From the cell containing the given text, extract its center point as [X, Y] coordinate. 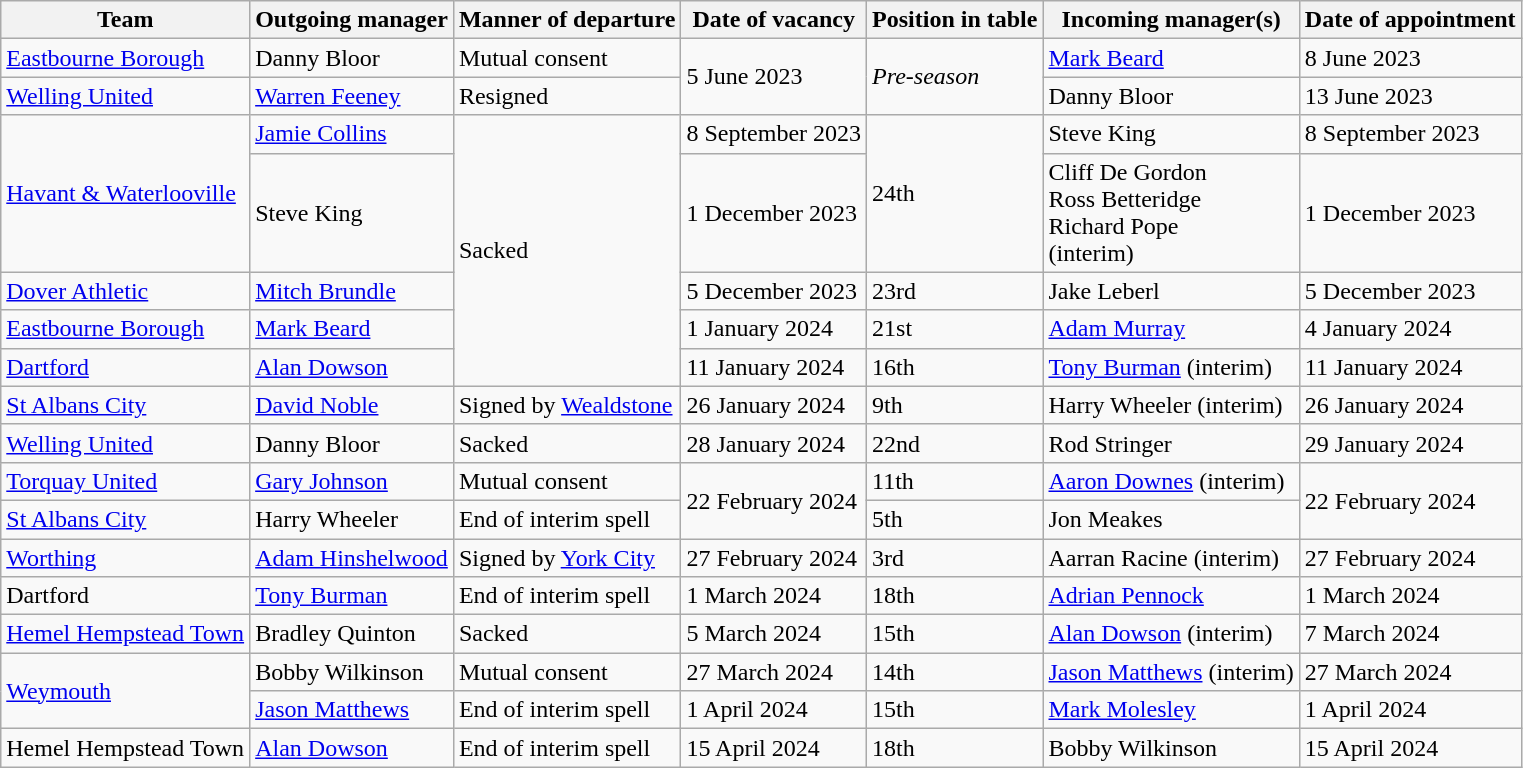
11th [955, 481]
13 June 2023 [1410, 96]
16th [955, 367]
Bradley Quinton [352, 634]
Adam Murray [1171, 329]
5 March 2024 [774, 634]
5 June 2023 [774, 77]
Position in table [955, 20]
Rod Stringer [1171, 443]
Torquay United [126, 481]
Jason Matthews (interim) [1171, 672]
Weymouth [126, 691]
Tony Burman [352, 596]
4 January 2024 [1410, 329]
Gary Johnson [352, 481]
Worthing [126, 557]
David Noble [352, 405]
7 March 2024 [1410, 634]
Date of vacancy [774, 20]
Signed by Wealdstone [566, 405]
Adrian Pennock [1171, 596]
22nd [955, 443]
Incoming manager(s) [1171, 20]
Harry Wheeler [352, 519]
8 June 2023 [1410, 58]
Resigned [566, 96]
Warren Feeney [352, 96]
Cliff De Gordon Ross Betteridge Richard Pope(interim) [1171, 212]
5th [955, 519]
Signed by York City [566, 557]
Date of appointment [1410, 20]
24th [955, 194]
1 January 2024 [774, 329]
Adam Hinshelwood [352, 557]
23rd [955, 291]
Jason Matthews [352, 710]
Alan Dowson (interim) [1171, 634]
29 January 2024 [1410, 443]
Havant & Waterlooville [126, 194]
Aaron Downes (interim) [1171, 481]
Jamie Collins [352, 134]
14th [955, 672]
Jon Meakes [1171, 519]
Manner of departure [566, 20]
28 January 2024 [774, 443]
Team [126, 20]
Dover Athletic [126, 291]
Harry Wheeler (interim) [1171, 405]
Outgoing manager [352, 20]
3rd [955, 557]
Mitch Brundle [352, 291]
21st [955, 329]
Pre-season [955, 77]
Mark Molesley [1171, 710]
Aarran Racine (interim) [1171, 557]
9th [955, 405]
Tony Burman (interim) [1171, 367]
Jake Leberl [1171, 291]
